Search for the cell housing the specified text and yield its [X, Y] center coordinate. 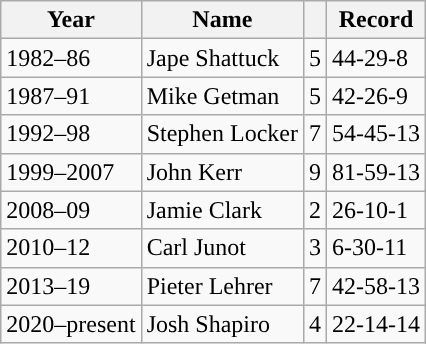
4 [314, 324]
Josh Shapiro [222, 324]
Pieter Lehrer [222, 286]
81-59-13 [376, 172]
2 [314, 210]
Jape Shattuck [222, 58]
Mike Getman [222, 96]
Year [71, 20]
3 [314, 248]
42-58-13 [376, 286]
Carl Junot [222, 248]
Record [376, 20]
44-29-8 [376, 58]
1992–98 [71, 134]
22-14-14 [376, 324]
42-26-9 [376, 96]
2008–09 [71, 210]
54-45-13 [376, 134]
9 [314, 172]
2020–present [71, 324]
Stephen Locker [222, 134]
2010–12 [71, 248]
6-30-11 [376, 248]
John Kerr [222, 172]
1982–86 [71, 58]
1987–91 [71, 96]
26-10-1 [376, 210]
Jamie Clark [222, 210]
1999–2007 [71, 172]
Name [222, 20]
2013–19 [71, 286]
